Extract the (X, Y) coordinate from the center of the cell holding the provided text.  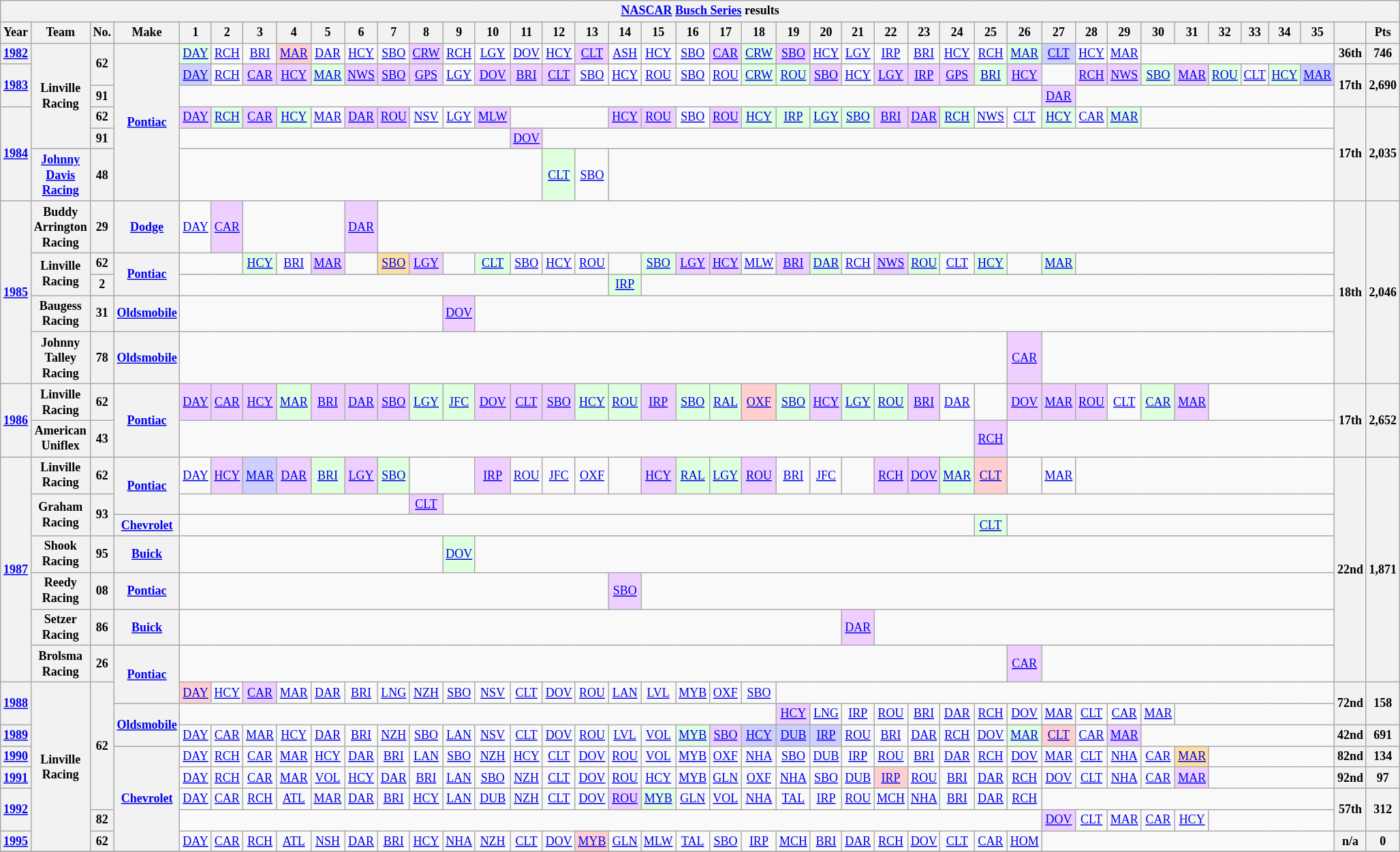
1992 (16, 809)
Shook Racing (60, 554)
32 (1225, 33)
2,652 (1383, 420)
92nd (1350, 778)
16 (693, 33)
18 (759, 33)
1987 (16, 569)
22 (891, 33)
08 (102, 591)
Buddy Arrington Racing (60, 227)
HOM (1025, 842)
1986 (16, 420)
Johnny Talley Racing (60, 358)
24 (957, 33)
No. (102, 33)
42nd (1350, 736)
American Uniflex (60, 439)
36th (1350, 53)
1 (196, 33)
17 (726, 33)
93 (102, 514)
1995 (16, 842)
22nd (1350, 569)
n/a (1350, 842)
27 (1059, 33)
35 (1318, 33)
134 (1383, 756)
0 (1383, 842)
34 (1285, 33)
1,871 (1383, 569)
Dodge (147, 227)
NSH (328, 842)
97 (1383, 778)
28 (1091, 33)
78 (102, 358)
19 (794, 33)
1990 (16, 756)
4 (294, 33)
691 (1383, 736)
Make (147, 33)
312 (1383, 809)
Reedy Racing (60, 591)
5 (328, 33)
10 (492, 33)
48 (102, 175)
ASH (625, 53)
1988 (16, 704)
21 (858, 33)
72nd (1350, 704)
30 (1158, 33)
23 (924, 33)
Team (60, 33)
2,690 (1383, 85)
9 (459, 33)
82 (102, 820)
33 (1255, 33)
1985 (16, 292)
2,046 (1383, 292)
158 (1383, 704)
746 (1383, 53)
57th (1350, 809)
86 (102, 627)
25 (991, 33)
18th (1350, 292)
1989 (16, 736)
1982 (16, 53)
1983 (16, 85)
3 (260, 33)
Setzer Racing (60, 627)
Pts (1383, 33)
2,035 (1383, 154)
11 (527, 33)
NASCAR Busch Series results (700, 11)
1984 (16, 154)
43 (102, 439)
8 (426, 33)
12 (559, 33)
Brolsma Racing (60, 664)
13 (592, 33)
20 (826, 33)
Graham Racing (60, 514)
82nd (1350, 756)
6 (361, 33)
14 (625, 33)
Year (16, 33)
Johnny Davis Racing (60, 175)
15 (658, 33)
1991 (16, 778)
7 (394, 33)
Baugess Racing (60, 314)
95 (102, 554)
